Pinpoint the cell where the given text exists, returning its [x, y] midpoint coordinate. 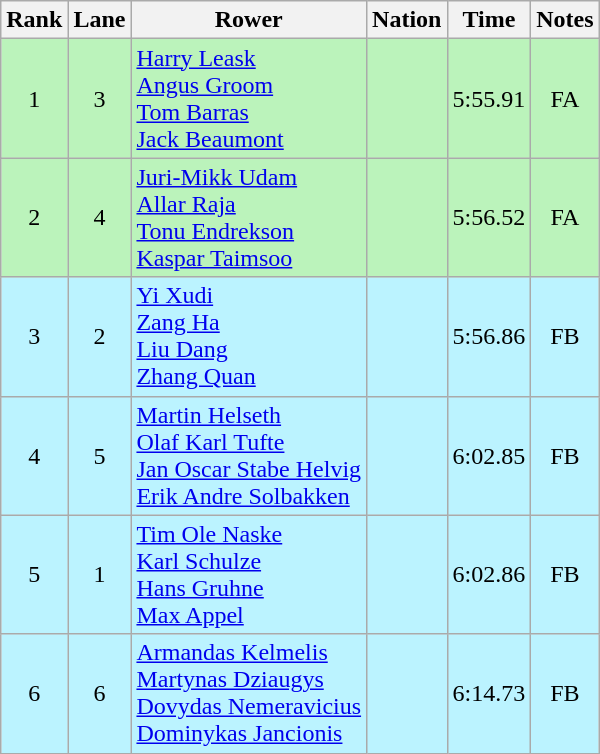
Rower [249, 20]
Nation [407, 20]
Juri-Mikk UdamAllar RajaTonu EndreksonKaspar Taimsoo [249, 218]
Martin HelsethOlaf Karl TufteJan Oscar Stabe HelvigErik Andre Solbakken [249, 456]
6:02.86 [489, 574]
Yi XudiZang HaLiu DangZhang Quan [249, 336]
Harry LeaskAngus GroomTom BarrasJack Beaumont [249, 98]
Notes [565, 20]
5:55.91 [489, 98]
Armandas KelmelisMartynas DziaugysDovydas NemeraviciusDominykas Jancionis [249, 694]
Tim Ole NaskeKarl SchulzeHans GruhneMax Appel [249, 574]
5:56.52 [489, 218]
6:14.73 [489, 694]
Rank [34, 20]
Time [489, 20]
6:02.85 [489, 456]
Lane [100, 20]
5:56.86 [489, 336]
